Extract the [X, Y] coordinate from the center of the cell holding the provided text.  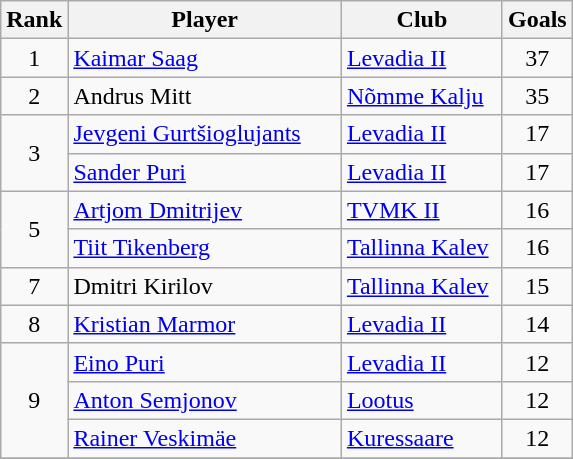
Rank [34, 20]
Sander Puri [205, 172]
5 [34, 229]
7 [34, 286]
Eino Puri [205, 362]
Jevgeni Gurtšioglujants [205, 134]
Club [422, 20]
2 [34, 96]
37 [537, 58]
Goals [537, 20]
15 [537, 286]
1 [34, 58]
Nõmme Kalju [422, 96]
Lootus [422, 400]
Tiit Tikenberg [205, 248]
Anton Semjonov [205, 400]
14 [537, 324]
Dmitri Kirilov [205, 286]
Andrus Mitt [205, 96]
Kaimar Saag [205, 58]
TVMK II [422, 210]
Rainer Veskimäe [205, 438]
Player [205, 20]
35 [537, 96]
9 [34, 400]
Kristian Marmor [205, 324]
3 [34, 153]
8 [34, 324]
Artjom Dmitrijev [205, 210]
Kuressaare [422, 438]
